Scan for the cell matching the given text and deliver its (X, Y) coordinate at center. 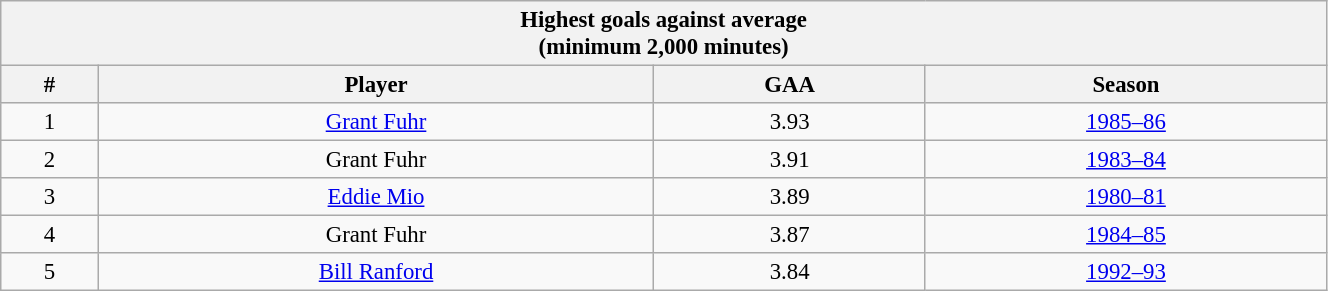
1985–86 (1126, 122)
3.87 (790, 235)
1980–81 (1126, 197)
1983–84 (1126, 160)
3 (50, 197)
3.89 (790, 197)
3.91 (790, 160)
Player (376, 85)
Season (1126, 85)
1 (50, 122)
1984–85 (1126, 235)
# (50, 85)
4 (50, 235)
Eddie Mio (376, 197)
GAA (790, 85)
Highest goals against average(minimum 2,000 minutes) (664, 34)
3.93 (790, 122)
2 (50, 160)
